Identify which cell holds the provided text, then report its (x, y) central coordinate. 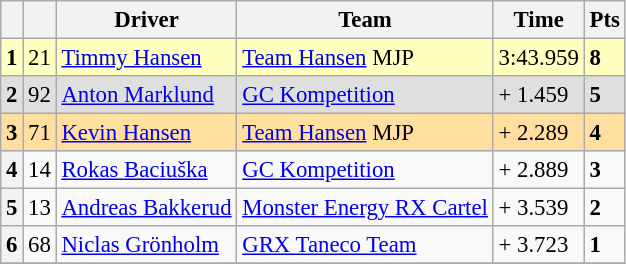
Anton Marklund (146, 95)
+ 3.539 (538, 208)
Driver (146, 20)
+ 1.459 (538, 95)
13 (40, 208)
GRX Taneco Team (365, 245)
+ 3.723 (538, 245)
Monster Energy RX Cartel (365, 208)
14 (40, 170)
68 (40, 245)
6 (12, 245)
Pts (604, 20)
Kevin Hansen (146, 133)
Timmy Hansen (146, 58)
21 (40, 58)
Time (538, 20)
71 (40, 133)
Andreas Bakkerud (146, 208)
Rokas Baciuška (146, 170)
Niclas Grönholm (146, 245)
92 (40, 95)
+ 2.889 (538, 170)
Team (365, 20)
3:43.959 (538, 58)
8 (604, 58)
+ 2.289 (538, 133)
